Determine the [X, Y] coordinate at the center of the cell enclosing the given text.  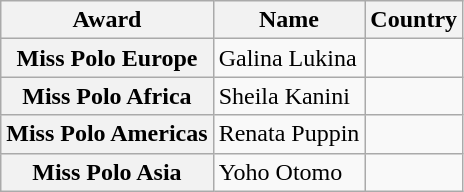
Sheila Kanini [289, 96]
Miss Polo Africa [107, 96]
Yoho Otomo [289, 172]
Miss Polo Europe [107, 58]
Renata Puppin [289, 134]
Award [107, 20]
Miss Polo Asia [107, 172]
Country [414, 20]
Name [289, 20]
Miss Polo Americas [107, 134]
Galina Lukina [289, 58]
